Scan for the cell matching the given text and deliver its [X, Y] coordinate at center. 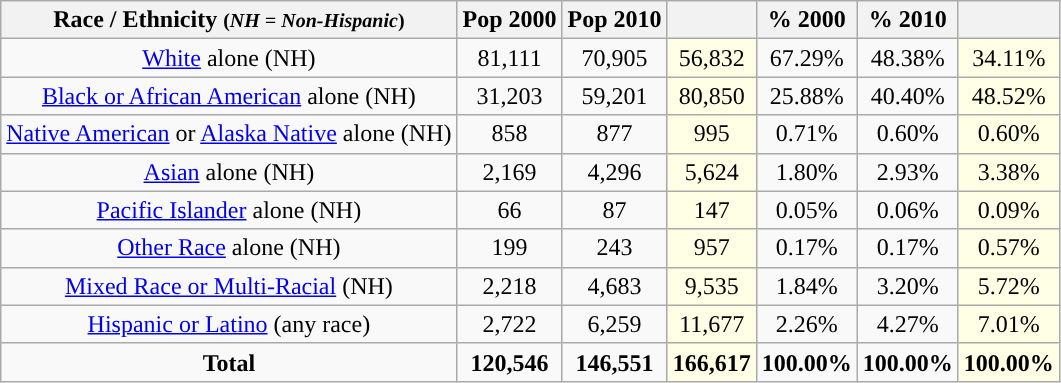
Mixed Race or Multi-Racial (NH) [229, 286]
4,296 [614, 172]
5,624 [712, 172]
1.84% [806, 286]
Total [229, 362]
25.88% [806, 96]
166,617 [712, 362]
6,259 [614, 324]
2,169 [510, 172]
243 [614, 248]
Hispanic or Latino (any race) [229, 324]
146,551 [614, 362]
81,111 [510, 58]
Asian alone (NH) [229, 172]
Pop 2010 [614, 20]
48.38% [908, 58]
31,203 [510, 96]
34.11% [1008, 58]
Race / Ethnicity (NH = Non-Hispanic) [229, 20]
0.06% [908, 210]
3.20% [908, 286]
67.29% [806, 58]
2,218 [510, 286]
Other Race alone (NH) [229, 248]
0.71% [806, 134]
White alone (NH) [229, 58]
0.05% [806, 210]
7.01% [1008, 324]
2.93% [908, 172]
858 [510, 134]
2,722 [510, 324]
56,832 [712, 58]
147 [712, 210]
120,546 [510, 362]
48.52% [1008, 96]
80,850 [712, 96]
70,905 [614, 58]
3.38% [1008, 172]
5.72% [1008, 286]
0.09% [1008, 210]
877 [614, 134]
Pop 2000 [510, 20]
Black or African American alone (NH) [229, 96]
4.27% [908, 324]
957 [712, 248]
87 [614, 210]
40.40% [908, 96]
2.26% [806, 324]
Native American or Alaska Native alone (NH) [229, 134]
11,677 [712, 324]
995 [712, 134]
% 2010 [908, 20]
0.57% [1008, 248]
4,683 [614, 286]
59,201 [614, 96]
9,535 [712, 286]
199 [510, 248]
Pacific Islander alone (NH) [229, 210]
66 [510, 210]
1.80% [806, 172]
% 2000 [806, 20]
